Determine the [x, y] coordinate at the center of the cell enclosing the given text.  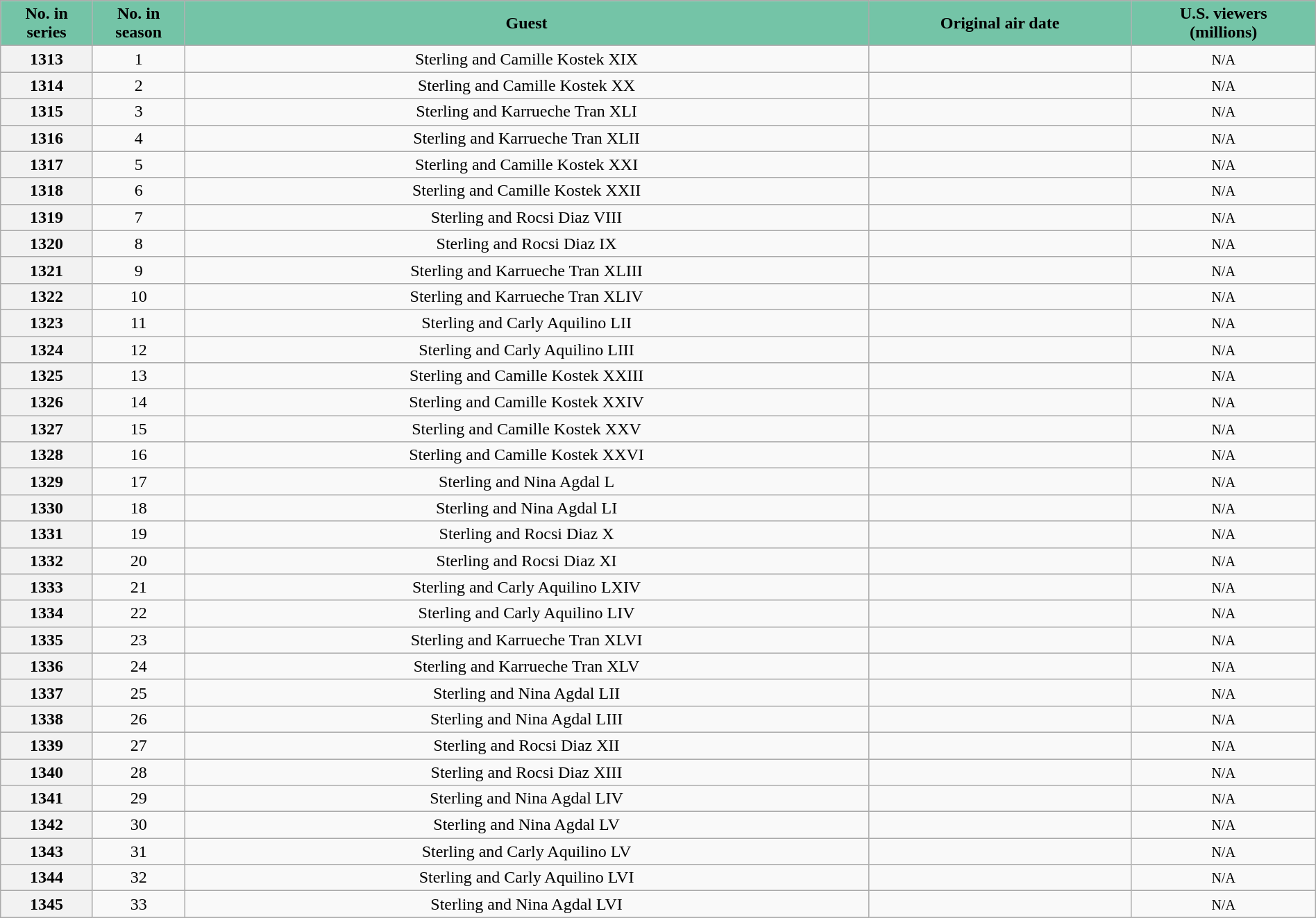
2 [139, 85]
Guest [526, 24]
1337 [47, 692]
1313 [47, 59]
3 [139, 112]
1323 [47, 323]
21 [139, 587]
28 [139, 772]
Sterling and Carly Aquilino LV [526, 851]
9 [139, 270]
Sterling and Carly Aquilino LIII [526, 349]
1317 [47, 164]
4 [139, 138]
Sterling and Karrueche Tran XLIII [526, 270]
Sterling and Nina Agdal LVI [526, 904]
20 [139, 561]
Sterling and Rocsi Diaz XIII [526, 772]
10 [139, 296]
1339 [47, 745]
Sterling and Karrueche Tran XLI [526, 112]
Sterling and Camille Kostek XIX [526, 59]
13 [139, 376]
Sterling and Camille Kostek XXIV [526, 402]
1344 [47, 878]
Sterling and Nina Agdal LV [526, 825]
14 [139, 402]
32 [139, 878]
Sterling and Rocsi Diaz X [526, 534]
Sterling and Karrueche Tran XLV [526, 666]
Sterling and Carly Aquilino LVI [526, 878]
Sterling and Karrueche Tran XLII [526, 138]
Sterling and Carly Aquilino LXIV [526, 587]
Sterling and Rocsi Diaz XII [526, 745]
5 [139, 164]
1 [139, 59]
1340 [47, 772]
Sterling and Nina Agdal LII [526, 692]
25 [139, 692]
U.S. viewers(millions) [1223, 24]
27 [139, 745]
8 [139, 244]
23 [139, 640]
No. inseason [139, 24]
17 [139, 482]
1328 [47, 455]
16 [139, 455]
15 [139, 429]
30 [139, 825]
1314 [47, 85]
1322 [47, 296]
29 [139, 799]
1342 [47, 825]
Sterling and Nina Agdal LI [526, 508]
Sterling and Camille Kostek XXIII [526, 376]
1334 [47, 613]
1331 [47, 534]
1326 [47, 402]
Sterling and Rocsi Diaz XI [526, 561]
19 [139, 534]
22 [139, 613]
Sterling and Camille Kostek XX [526, 85]
1318 [47, 191]
Sterling and Camille Kostek XXV [526, 429]
1341 [47, 799]
Sterling and Camille Kostek XXII [526, 191]
7 [139, 217]
1325 [47, 376]
Sterling and Rocsi Diaz IX [526, 244]
1336 [47, 666]
1329 [47, 482]
31 [139, 851]
26 [139, 719]
1319 [47, 217]
Sterling and Nina Agdal LIV [526, 799]
1324 [47, 349]
Sterling and Carly Aquilino LII [526, 323]
Sterling and Carly Aquilino LIV [526, 613]
1333 [47, 587]
Sterling and Karrueche Tran XLIV [526, 296]
12 [139, 349]
1345 [47, 904]
Sterling and Nina Agdal LIII [526, 719]
1327 [47, 429]
No. inseries [47, 24]
1335 [47, 640]
1338 [47, 719]
33 [139, 904]
Sterling and Karrueche Tran XLVI [526, 640]
6 [139, 191]
Sterling and Camille Kostek XXVI [526, 455]
Sterling and Nina Agdal L [526, 482]
24 [139, 666]
Original air date [999, 24]
1315 [47, 112]
18 [139, 508]
1316 [47, 138]
1332 [47, 561]
1343 [47, 851]
11 [139, 323]
1320 [47, 244]
1321 [47, 270]
1330 [47, 508]
Sterling and Rocsi Diaz VIII [526, 217]
Sterling and Camille Kostek XXI [526, 164]
